Identify which cell holds the provided text, then report its [X, Y] central coordinate. 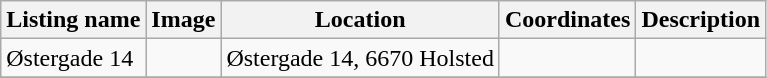
Østergade 14, 6670 Holsted [360, 58]
Location [360, 20]
Description [701, 20]
Coordinates [567, 20]
Østergade 14 [74, 58]
Listing name [74, 20]
Image [184, 20]
